Return the [x, y] coordinate for the center point of the cell that contains the specified text.  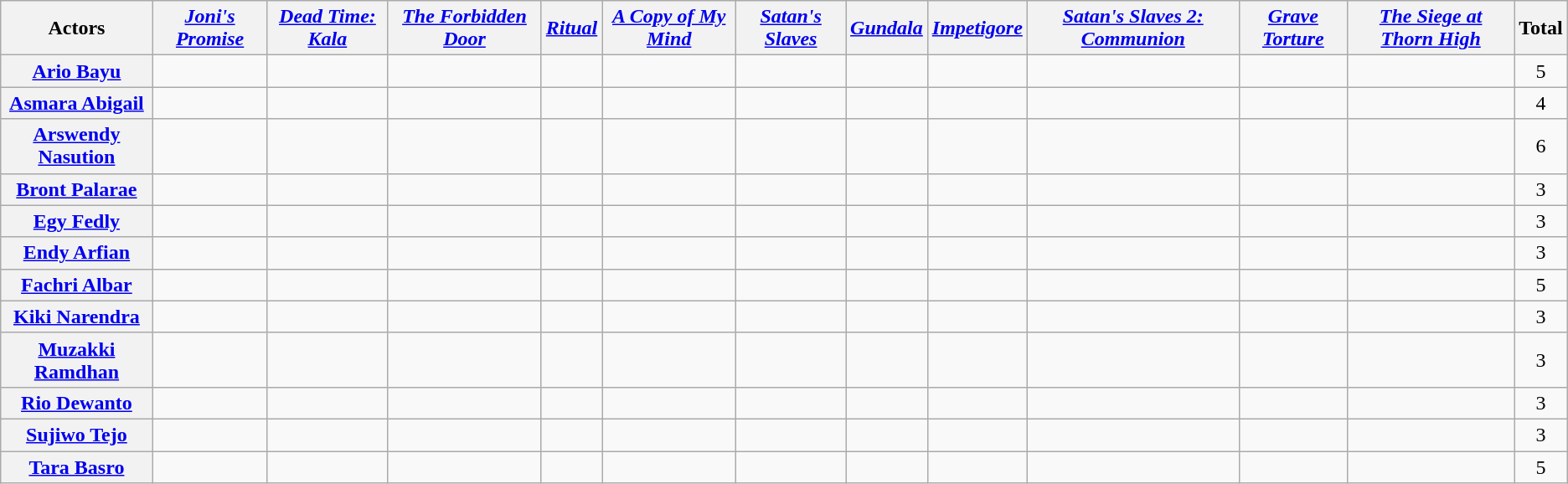
Ritual [571, 28]
Tara Basro [77, 466]
Sujiwo Tejo [77, 435]
Satan's Slaves 2: Communion [1132, 28]
The Forbidden Door [465, 28]
Muzakki Ramdhan [77, 360]
Grave Torture [1293, 28]
Impetigore [977, 28]
6 [1541, 146]
Total [1541, 28]
Dead Time: Kala [328, 28]
Joni's Promise [209, 28]
Ario Bayu [77, 71]
4 [1541, 103]
Fachri Albar [77, 285]
Endy Arfian [77, 253]
Satan's Slaves [791, 28]
Actors [77, 28]
Gundala [887, 28]
The Siege at Thorn High [1431, 28]
Asmara Abigail [77, 103]
Kiki Narendra [77, 317]
A Copy of My Mind [669, 28]
Bront Palarae [77, 189]
Rio Dewanto [77, 403]
Arswendy Nasution [77, 146]
Egy Fedly [77, 221]
